From the cell containing the given text, extract its center point as (X, Y) coordinate. 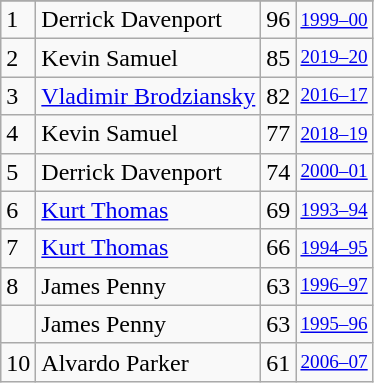
1999–00 (334, 20)
74 (278, 172)
10 (18, 362)
2 (18, 58)
2019–20 (334, 58)
Alvardo Parker (148, 362)
5 (18, 172)
1994–95 (334, 248)
82 (278, 96)
66 (278, 248)
3 (18, 96)
77 (278, 134)
1 (18, 20)
2016–17 (334, 96)
Vladimir Brodziansky (148, 96)
2000–01 (334, 172)
2006–07 (334, 362)
7 (18, 248)
1996–97 (334, 286)
96 (278, 20)
61 (278, 362)
69 (278, 210)
1995–96 (334, 324)
1993–94 (334, 210)
6 (18, 210)
2018–19 (334, 134)
4 (18, 134)
85 (278, 58)
8 (18, 286)
